Capture the cell that displays the provided text and extract its (X, Y) central coordinate. 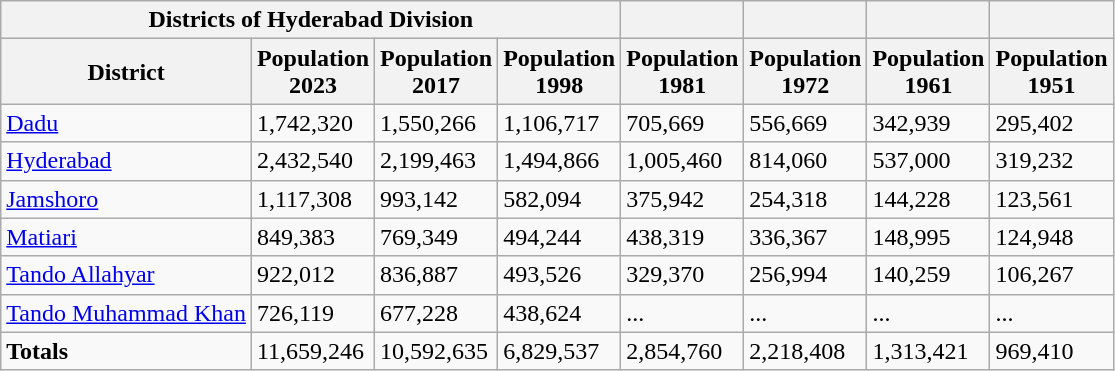
336,367 (806, 237)
Dadu (126, 123)
726,119 (312, 313)
140,259 (928, 275)
Districts of Hyderabad Division (311, 20)
1,313,421 (928, 351)
438,319 (682, 237)
10,592,635 (436, 351)
836,887 (436, 275)
556,669 (806, 123)
329,370 (682, 275)
537,000 (928, 161)
493,526 (560, 275)
Population1981 (682, 72)
1,106,717 (560, 123)
Tando Muhammad Khan (126, 313)
1,742,320 (312, 123)
1,550,266 (436, 123)
144,228 (928, 199)
494,244 (560, 237)
Population1951 (1052, 72)
319,232 (1052, 161)
148,995 (928, 237)
582,094 (560, 199)
1,005,460 (682, 161)
Hyderabad (126, 161)
124,948 (1052, 237)
Population1998 (560, 72)
254,318 (806, 199)
Totals (126, 351)
11,659,246 (312, 351)
256,994 (806, 275)
922,012 (312, 275)
705,669 (682, 123)
295,402 (1052, 123)
Population2017 (436, 72)
677,228 (436, 313)
2,432,540 (312, 161)
2,199,463 (436, 161)
969,410 (1052, 351)
106,267 (1052, 275)
849,383 (312, 237)
123,561 (1052, 199)
Tando Allahyar (126, 275)
Population1961 (928, 72)
342,939 (928, 123)
769,349 (436, 237)
993,142 (436, 199)
814,060 (806, 161)
1,494,866 (560, 161)
2,854,760 (682, 351)
6,829,537 (560, 351)
1,117,308 (312, 199)
District (126, 72)
Population1972 (806, 72)
438,624 (560, 313)
375,942 (682, 199)
2,218,408 (806, 351)
Matiari (126, 237)
Population2023 (312, 72)
Jamshoro (126, 199)
